Provide the (x, y) coordinate of the cell's center where the given text is located.  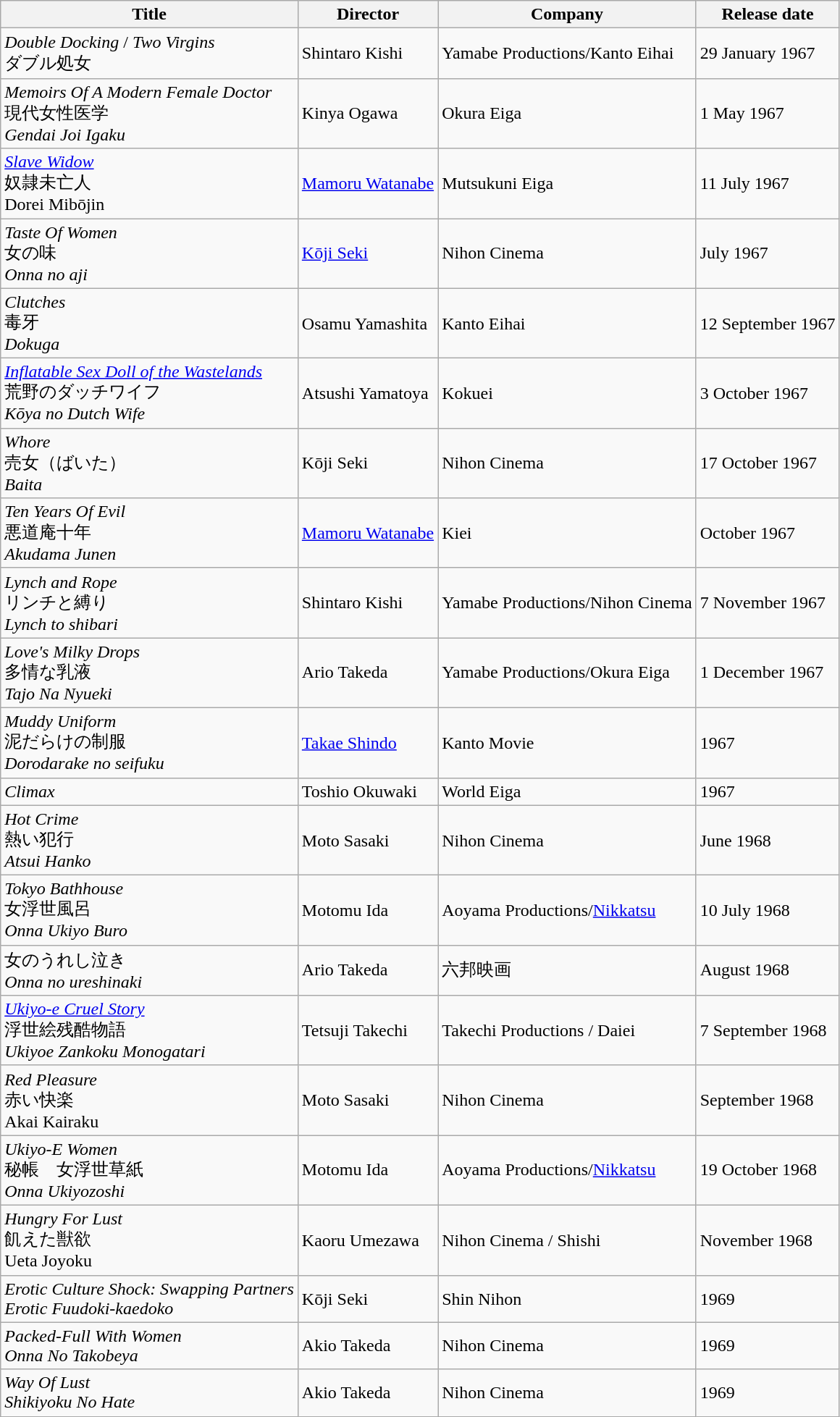
World Eiga (568, 791)
1 December 1967 (768, 673)
Red Pleasure赤い快楽Akai Kairaku (149, 1101)
女のうれし泣きOnna no ureshinaki (149, 970)
Atsushi Yamatoya (368, 394)
October 1967 (768, 533)
Kanto Eihai (568, 323)
Osamu Yamashita (368, 323)
Shin Nihon (568, 1299)
November 1968 (768, 1240)
July 1967 (768, 253)
Title (149, 14)
Tetsuji Takechi (368, 1031)
Director (368, 14)
September 1968 (768, 1101)
7 September 1968 (768, 1031)
10 July 1968 (768, 911)
Way Of Lust Shikiyoku No Hate (149, 1393)
Mutsukuni Eiga (568, 184)
June 1968 (768, 840)
Nihon Cinema / Shishi (568, 1240)
11 July 1967 (768, 184)
Inflatable Sex Doll of the Wastelands荒野のダッチワイフKōya no Dutch Wife (149, 394)
Kinya Ogawa (368, 113)
六邦映画 (568, 970)
Ten Years Of Evil悪道庵十年Akudama Junen (149, 533)
Lynch and Ropeリンチと縛りLynch to shibari (149, 602)
Kanto Movie (568, 743)
Memoirs Of A Modern Female Doctor現代女性医学Gendai Joi Igaku (149, 113)
29 January 1967 (768, 54)
August 1968 (768, 970)
Double Docking / Two Virginsダブル処女 (149, 54)
Yamabe Productions/Kanto Eihai (568, 54)
12 September 1967 (768, 323)
Taste Of Women女の味Onna no aji (149, 253)
Hot Crime熱い犯行Atsui Hanko (149, 840)
Kiei (568, 533)
Company (568, 14)
Takae Shindo (368, 743)
Okura Eiga (568, 113)
Love's Milky Drops多情な乳液Tajo Na Nyueki (149, 673)
Clutches毒牙Dokuga (149, 323)
Erotic Culture Shock: Swapping PartnersErotic Fuudoki-kaedoko (149, 1299)
19 October 1968 (768, 1170)
Ukiyo-E Women秘帳 女浮世草紙Onna Ukiyozoshi (149, 1170)
Climax (149, 791)
Whore売女（ばいた）Baita (149, 463)
Tokyo Bathhouse女浮世風呂Onna Ukiyo Buro (149, 911)
Takechi Productions / Daiei (568, 1031)
7 November 1967 (768, 602)
Kaoru Umezawa (368, 1240)
Kokuei (568, 394)
3 October 1967 (768, 394)
Release date (768, 14)
Yamabe Productions/Okura Eiga (568, 673)
Packed-Full With WomenOnna No Takobeya (149, 1345)
Hungry For Lust飢えた獣欲Ueta Joyoku (149, 1240)
Slave Widow奴隷未亡人Dorei Mibōjin (149, 184)
Ukiyo-e Cruel Story浮世絵残酷物語Ukiyoe Zankoku Monogatari (149, 1031)
Muddy Uniform泥だらけの制服Dorodarake no seifuku (149, 743)
1 May 1967 (768, 113)
Yamabe Productions/Nihon Cinema (568, 602)
17 October 1967 (768, 463)
Toshio Okuwaki (368, 791)
